Determine the (X, Y) coordinate at the center of the cell enclosing the given text.  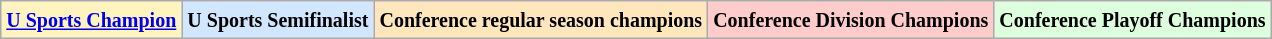
Conference Division Champions (851, 20)
Conference Playoff Champions (1132, 20)
U Sports Champion (92, 20)
Conference regular season champions (541, 20)
U Sports Semifinalist (278, 20)
